Return (X, Y) of the center of cell containing provided text 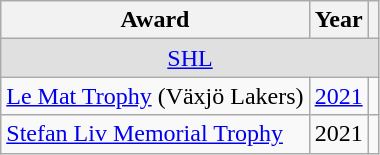
SHL (190, 58)
Award (155, 20)
Le Mat Trophy (Växjö Lakers) (155, 96)
Stefan Liv Memorial Trophy (155, 134)
Year (338, 20)
